Determine the [X, Y] coordinate at the center of the cell enclosing the given text.  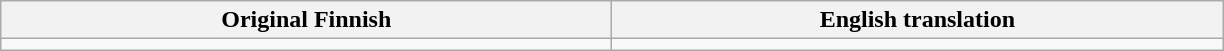
English translation [918, 20]
Original Finnish [306, 20]
